Capture the cell that displays the provided text and extract its [x, y] central coordinate. 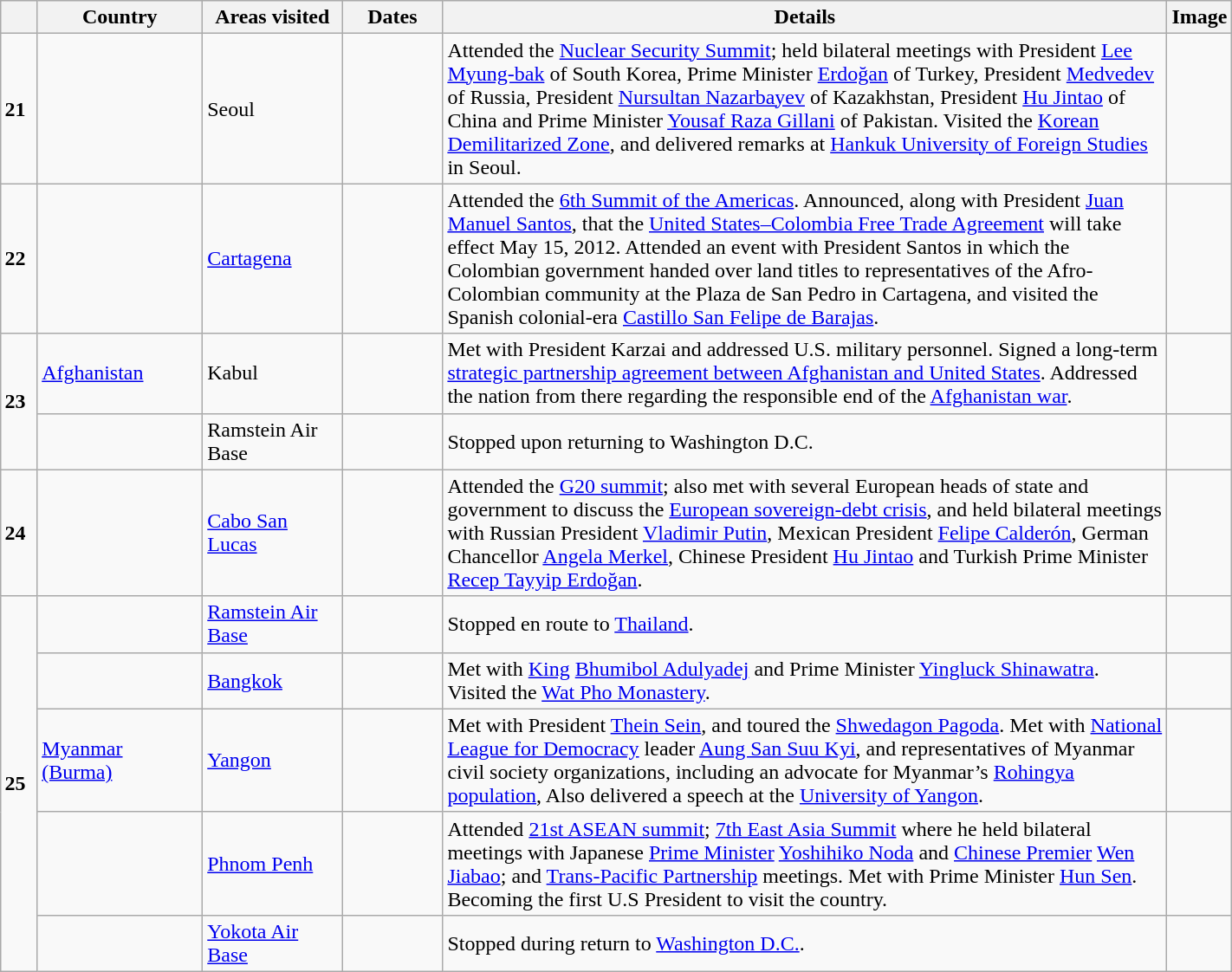
Yangon [272, 761]
22 [19, 258]
Details [805, 17]
Bangkok [272, 681]
Seoul [272, 109]
Phnom Penh [272, 863]
Areas visited [272, 17]
25 [19, 783]
Stopped during return to Washington D.C.. [805, 943]
Cartagena [272, 258]
21 [19, 109]
Yokota Air Base [272, 943]
Stopped en route to Thailand. [805, 624]
Stopped upon returning to Washington D.C. [805, 442]
Cabo San Lucas [272, 533]
Country [120, 17]
Dates [392, 17]
Met with King Bhumibol Adulyadej and Prime Minister Yingluck Shinawatra. Visited the Wat Pho Monastery. [805, 681]
24 [19, 533]
Myanmar (Burma) [120, 761]
Afghanistan [120, 373]
Kabul [272, 373]
23 [19, 402]
Image [1199, 17]
